Output the (x, y) coordinate of the center of the cell containing the given text.  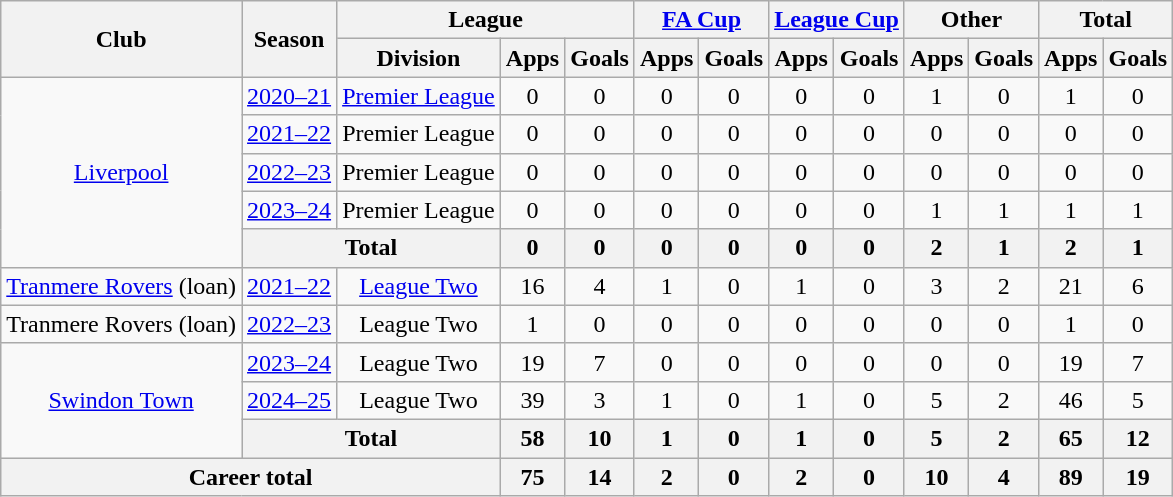
2024–25 (290, 400)
FA Cup (701, 20)
Other (971, 20)
75 (532, 477)
14 (600, 477)
Division (419, 58)
65 (1071, 438)
89 (1071, 477)
39 (532, 400)
12 (1138, 438)
6 (1138, 286)
2020–21 (290, 96)
Liverpool (122, 172)
Swindon Town (122, 400)
21 (1071, 286)
League Cup (837, 20)
58 (532, 438)
Club (122, 39)
16 (532, 286)
Career total (251, 477)
Season (290, 39)
League (486, 20)
46 (1071, 400)
